Find where the given text appears and provide that cell's center as [X, Y] coordinate. 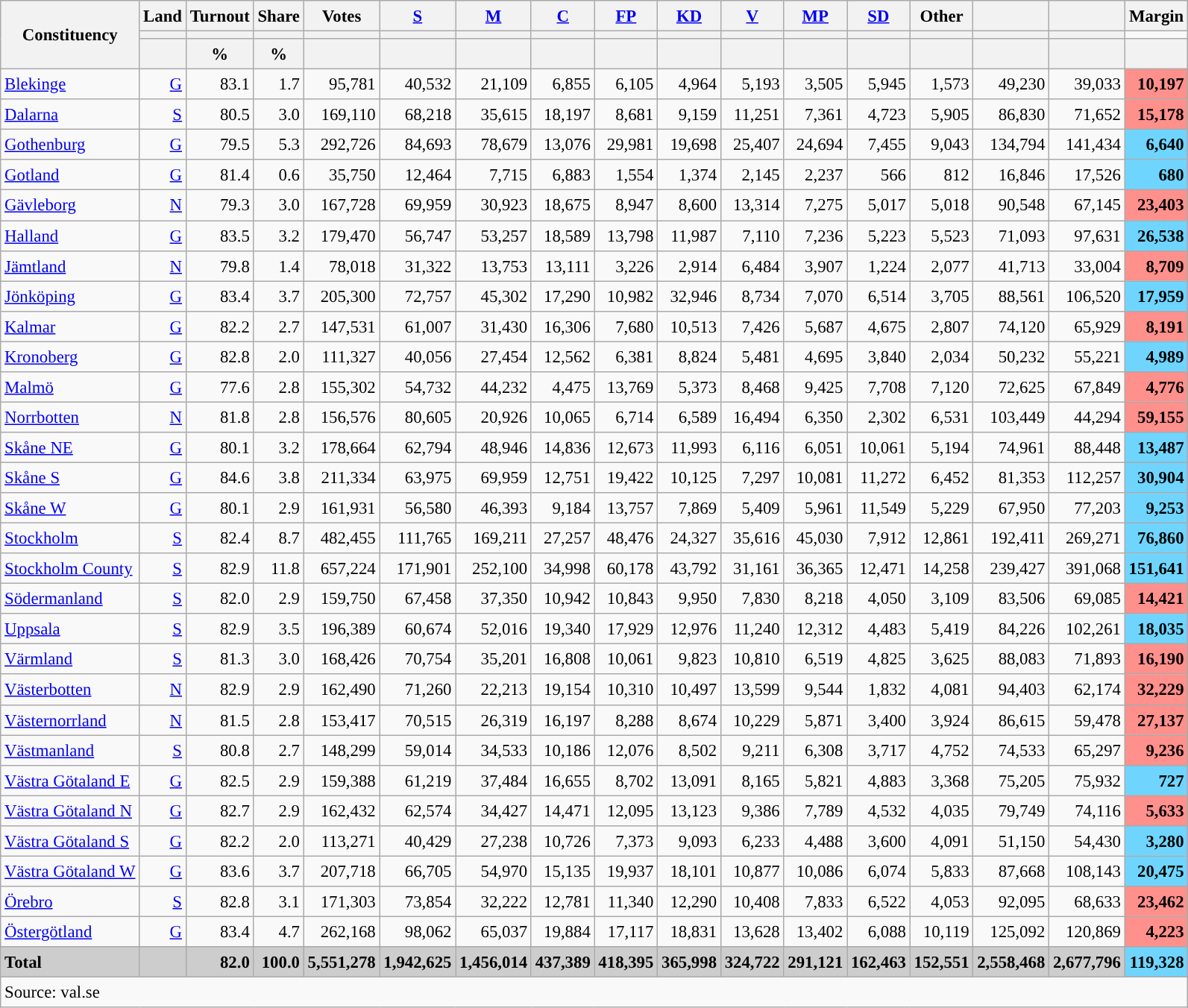
83.5 [219, 236]
3.5 [279, 629]
6,051 [816, 447]
90,548 [1011, 206]
19,154 [562, 690]
9,211 [752, 750]
Östergötland [70, 932]
2,302 [879, 418]
27,137 [1156, 720]
3,400 [879, 720]
8,165 [752, 780]
159,388 [342, 780]
16,846 [1011, 174]
14,836 [562, 447]
65,929 [1087, 327]
8.7 [279, 538]
10,119 [941, 932]
8,468 [752, 388]
67,145 [1087, 206]
10,310 [626, 690]
13,757 [626, 508]
6,484 [752, 265]
13,111 [562, 265]
1,554 [626, 174]
Stockholm County [70, 568]
74,961 [1011, 447]
61,007 [418, 327]
60,178 [626, 568]
68,633 [1087, 902]
7,361 [816, 115]
12,290 [689, 902]
Västra Götaland S [70, 841]
4,532 [879, 811]
6,452 [941, 477]
82.4 [219, 538]
8,600 [689, 206]
9,043 [941, 145]
79.5 [219, 145]
19,422 [626, 477]
5,223 [879, 236]
3.1 [279, 902]
17,526 [1087, 174]
324,722 [752, 962]
70,515 [418, 720]
59,014 [418, 750]
4,675 [879, 327]
56,580 [418, 508]
125,092 [1011, 932]
Jämtland [70, 265]
7,833 [816, 902]
5,194 [941, 447]
Gothenburg [70, 145]
17,117 [626, 932]
147,531 [342, 327]
5,017 [879, 206]
9,950 [689, 599]
56,747 [418, 236]
Västmanland [70, 750]
81.8 [219, 418]
292,726 [342, 145]
29,981 [626, 145]
5,871 [816, 720]
Södermanland [70, 599]
151,641 [1156, 568]
8,681 [626, 115]
148,299 [342, 750]
V [752, 16]
Halland [70, 236]
18,831 [689, 932]
111,765 [418, 538]
18,589 [562, 236]
3,907 [816, 265]
119,328 [1156, 962]
74,533 [1011, 750]
37,350 [494, 599]
11,251 [752, 115]
25,407 [752, 145]
Skåne S [70, 477]
48,946 [494, 447]
31,322 [418, 265]
437,389 [562, 962]
35,750 [342, 174]
7,715 [494, 174]
4,475 [562, 388]
9,093 [689, 841]
33,004 [1087, 265]
77,203 [1087, 508]
17,929 [626, 629]
103,449 [1011, 418]
10,197 [1156, 85]
211,334 [342, 477]
63,975 [418, 477]
Norrbotten [70, 418]
62,174 [1087, 690]
14,421 [1156, 599]
8,709 [1156, 265]
18,035 [1156, 629]
84,693 [418, 145]
18,197 [562, 115]
17,290 [562, 297]
161,931 [342, 508]
4.7 [279, 932]
26,538 [1156, 236]
418,395 [626, 962]
6,883 [562, 174]
5,905 [941, 115]
35,201 [494, 659]
192,411 [1011, 538]
66,705 [418, 871]
13,769 [626, 388]
59,478 [1087, 720]
Västra Götaland E [70, 780]
97,631 [1087, 236]
9,159 [689, 115]
10,125 [689, 477]
81,353 [1011, 477]
78,679 [494, 145]
8,947 [626, 206]
78,018 [342, 265]
C [562, 16]
62,574 [418, 811]
23,462 [1156, 902]
12,312 [816, 629]
3,840 [879, 356]
61,219 [418, 780]
32,229 [1156, 690]
16,494 [752, 418]
3,109 [941, 599]
46,393 [494, 508]
23,403 [1156, 206]
4,223 [1156, 932]
10,982 [626, 297]
12,861 [941, 538]
13,628 [752, 932]
88,083 [1011, 659]
36,365 [816, 568]
156,576 [342, 418]
3,226 [626, 265]
727 [1156, 780]
92,095 [1011, 902]
1,224 [879, 265]
4,488 [816, 841]
Västra Götaland W [70, 871]
4,989 [1156, 356]
14,258 [941, 568]
12,076 [626, 750]
179,470 [342, 236]
10,810 [752, 659]
5,821 [816, 780]
32,222 [494, 902]
52,016 [494, 629]
54,970 [494, 871]
3,924 [941, 720]
1,374 [689, 174]
53,257 [494, 236]
12,562 [562, 356]
34,998 [562, 568]
4,752 [941, 750]
16,655 [562, 780]
75,205 [1011, 780]
4,053 [941, 902]
5,833 [941, 871]
2,558,468 [1011, 962]
3,625 [941, 659]
2,807 [941, 327]
16,808 [562, 659]
1,573 [941, 85]
10,843 [626, 599]
6,531 [941, 418]
5,419 [941, 629]
9,823 [689, 659]
1.4 [279, 265]
65,297 [1087, 750]
365,998 [689, 962]
Uppsala [70, 629]
8,191 [1156, 327]
26,319 [494, 720]
10,408 [752, 902]
70,754 [418, 659]
32,946 [689, 297]
79.8 [219, 265]
73,854 [418, 902]
FP [626, 16]
7,236 [816, 236]
18,675 [562, 206]
10,513 [689, 327]
13,753 [494, 265]
3,717 [879, 750]
16,190 [1156, 659]
239,427 [1011, 568]
5.3 [279, 145]
11,993 [689, 447]
Örebro [70, 902]
81.4 [219, 174]
162,490 [342, 690]
40,532 [418, 85]
74,116 [1087, 811]
5,018 [941, 206]
7,680 [626, 327]
Västerbotten [70, 690]
Dalarna [70, 115]
45,030 [816, 538]
13,091 [689, 780]
269,271 [1087, 538]
10,726 [562, 841]
9,386 [752, 811]
35,616 [752, 538]
4,825 [879, 659]
Västra Götaland N [70, 811]
16,306 [562, 327]
82.7 [219, 811]
Skåne NE [70, 447]
34,427 [494, 811]
205,300 [342, 297]
9,253 [1156, 508]
11,987 [689, 236]
10,186 [562, 750]
0.6 [279, 174]
12,471 [879, 568]
252,100 [494, 568]
7,830 [752, 599]
Västernorrland [70, 720]
Värmland [70, 659]
M [494, 16]
7,869 [689, 508]
6,233 [752, 841]
10,229 [752, 720]
12,781 [562, 902]
50,232 [1011, 356]
22,213 [494, 690]
4,695 [816, 356]
15,178 [1156, 115]
8,502 [689, 750]
657,224 [342, 568]
30,923 [494, 206]
Kalmar [70, 327]
80.5 [219, 115]
2,914 [689, 265]
11.8 [279, 568]
13,487 [1156, 447]
12,095 [626, 811]
812 [941, 174]
162,463 [879, 962]
100.0 [279, 962]
7,120 [941, 388]
8,702 [626, 780]
11,272 [879, 477]
5,373 [689, 388]
5,193 [752, 85]
44,232 [494, 388]
83.1 [219, 85]
155,302 [342, 388]
3,505 [816, 85]
8,824 [689, 356]
566 [879, 174]
9,184 [562, 508]
2,145 [752, 174]
4,883 [879, 780]
55,221 [1087, 356]
60,674 [418, 629]
134,794 [1011, 145]
6,519 [816, 659]
13,599 [752, 690]
Malmö [70, 388]
6,116 [752, 447]
7,455 [879, 145]
67,458 [418, 599]
6,350 [816, 418]
69,085 [1087, 599]
Turnout [219, 16]
20,475 [1156, 871]
7,426 [752, 327]
13,076 [562, 145]
98,062 [418, 932]
15,135 [562, 871]
37,484 [494, 780]
9,236 [1156, 750]
4,723 [879, 115]
75,932 [1087, 780]
86,615 [1011, 720]
83,506 [1011, 599]
27,454 [494, 356]
72,625 [1011, 388]
13,314 [752, 206]
7,275 [816, 206]
5,551,278 [342, 962]
49,230 [1011, 85]
68,218 [418, 115]
6,381 [626, 356]
18,101 [689, 871]
3,705 [941, 297]
13,798 [626, 236]
12,976 [689, 629]
10,086 [816, 871]
21,109 [494, 85]
171,901 [418, 568]
6,074 [879, 871]
3,368 [941, 780]
5,481 [752, 356]
168,426 [342, 659]
196,389 [342, 629]
79.3 [219, 206]
39,033 [1087, 85]
9,425 [816, 388]
12,673 [626, 447]
102,261 [1087, 629]
11,240 [752, 629]
1,456,014 [494, 962]
291,121 [816, 962]
24,327 [689, 538]
169,211 [494, 538]
81.5 [219, 720]
Votes [342, 16]
76,860 [1156, 538]
162,432 [342, 811]
207,718 [342, 871]
5,687 [816, 327]
4,483 [879, 629]
4,035 [941, 811]
2,034 [941, 356]
8,218 [816, 599]
31,161 [752, 568]
13,402 [816, 932]
5,945 [879, 85]
Margin [1156, 16]
34,533 [494, 750]
8,674 [689, 720]
108,143 [1087, 871]
7,070 [816, 297]
1.7 [279, 85]
680 [1156, 174]
391,068 [1087, 568]
82.5 [219, 780]
8,288 [626, 720]
41,713 [1011, 265]
Gotland [70, 174]
2,077 [941, 265]
35,615 [494, 115]
KD [689, 16]
4,050 [879, 599]
6,105 [626, 85]
Blekinge [70, 85]
1,832 [879, 690]
6,589 [689, 418]
111,327 [342, 356]
95,781 [342, 85]
94,403 [1011, 690]
27,257 [562, 538]
19,884 [562, 932]
171,303 [342, 902]
9,544 [816, 690]
10,081 [816, 477]
54,430 [1087, 841]
2,677,796 [1087, 962]
84,226 [1011, 629]
71,260 [418, 690]
48,476 [626, 538]
62,794 [418, 447]
72,757 [418, 297]
67,849 [1087, 388]
40,429 [418, 841]
5,409 [752, 508]
106,520 [1087, 297]
1,942,625 [418, 962]
4,776 [1156, 388]
51,150 [1011, 841]
11,549 [879, 508]
5,523 [941, 236]
Other [941, 16]
20,926 [494, 418]
19,698 [689, 145]
6,640 [1156, 145]
12,464 [418, 174]
31,430 [494, 327]
Source: val.se [594, 993]
80.8 [219, 750]
11,340 [626, 902]
7,912 [879, 538]
10,065 [562, 418]
88,448 [1087, 447]
Gävleborg [70, 206]
54,732 [418, 388]
MP [816, 16]
Share [279, 16]
65,037 [494, 932]
40,056 [418, 356]
SD [879, 16]
Kronoberg [70, 356]
80,605 [418, 418]
24,694 [816, 145]
86,830 [1011, 115]
81.3 [219, 659]
169,110 [342, 115]
Jönköping [70, 297]
482,455 [342, 538]
4,964 [689, 85]
27,238 [494, 841]
262,168 [342, 932]
3,280 [1156, 841]
83.6 [219, 871]
3.8 [279, 477]
4,081 [941, 690]
6,088 [879, 932]
19,937 [626, 871]
Land [163, 16]
16,197 [562, 720]
5,633 [1156, 811]
79,749 [1011, 811]
77.6 [219, 388]
152,551 [941, 962]
4,091 [941, 841]
14,471 [562, 811]
44,294 [1087, 418]
6,855 [562, 85]
6,308 [816, 750]
45,302 [494, 297]
141,434 [1087, 145]
5,961 [816, 508]
120,869 [1087, 932]
Stockholm [70, 538]
Total [70, 962]
67,950 [1011, 508]
Skåne W [70, 508]
5,229 [941, 508]
19,340 [562, 629]
87,668 [1011, 871]
153,417 [342, 720]
112,257 [1087, 477]
167,728 [342, 206]
84.6 [219, 477]
113,271 [342, 841]
17,959 [1156, 297]
30,904 [1156, 477]
43,792 [689, 568]
10,942 [562, 599]
71,893 [1087, 659]
59,155 [1156, 418]
88,561 [1011, 297]
71,093 [1011, 236]
Constituency [70, 35]
3,600 [879, 841]
6,714 [626, 418]
6,522 [879, 902]
7,789 [816, 811]
159,750 [342, 599]
6,514 [879, 297]
13,123 [689, 811]
178,664 [342, 447]
71,652 [1087, 115]
2,237 [816, 174]
7,708 [879, 388]
10,877 [752, 871]
10,497 [689, 690]
7,297 [752, 477]
74,120 [1011, 327]
12,751 [562, 477]
8,734 [752, 297]
7,110 [752, 236]
7,373 [626, 841]
